Extract the [x, y] coordinate from the center of the cell holding the provided text.  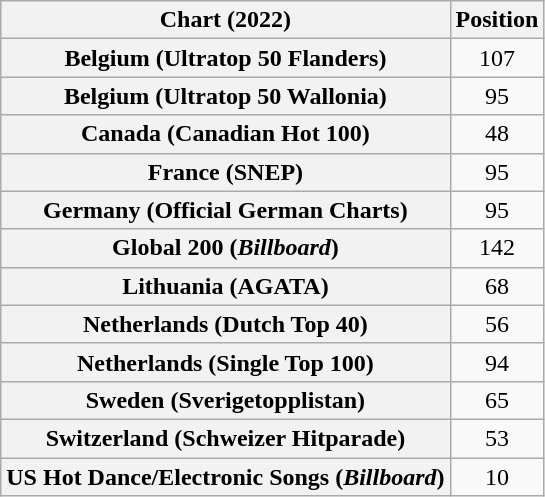
Belgium (Ultratop 50 Wallonia) [226, 96]
56 [497, 324]
Canada (Canadian Hot 100) [226, 134]
Chart (2022) [226, 20]
142 [497, 248]
Belgium (Ultratop 50 Flanders) [226, 58]
94 [497, 362]
Netherlands (Single Top 100) [226, 362]
Germany (Official German Charts) [226, 210]
10 [497, 477]
48 [497, 134]
France (SNEP) [226, 172]
68 [497, 286]
Position [497, 20]
107 [497, 58]
Lithuania (AGATA) [226, 286]
US Hot Dance/Electronic Songs (Billboard) [226, 477]
Switzerland (Schweizer Hitparade) [226, 438]
53 [497, 438]
Global 200 (Billboard) [226, 248]
Netherlands (Dutch Top 40) [226, 324]
65 [497, 400]
Sweden (Sverigetopplistan) [226, 400]
